Scan for the cell matching the given text and deliver its [X, Y] coordinate at center. 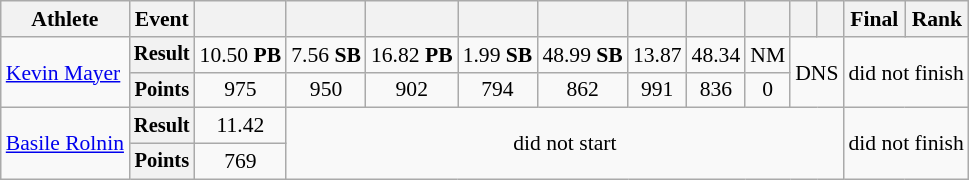
DNS [816, 72]
862 [582, 90]
794 [498, 90]
Basile Rolnin [65, 144]
Event [162, 19]
950 [326, 90]
did not start [564, 144]
NM [768, 55]
10.50 PB [241, 55]
Kevin Mayer [65, 72]
48.99 SB [582, 55]
48.34 [716, 55]
902 [412, 90]
1.99 SB [498, 55]
16.82 PB [412, 55]
Rank [937, 19]
975 [241, 90]
836 [716, 90]
Final [874, 19]
991 [658, 90]
0 [768, 90]
769 [241, 162]
11.42 [241, 126]
13.87 [658, 55]
7.56 SB [326, 55]
Athlete [65, 19]
